Return [x, y] of the center of cell containing provided text 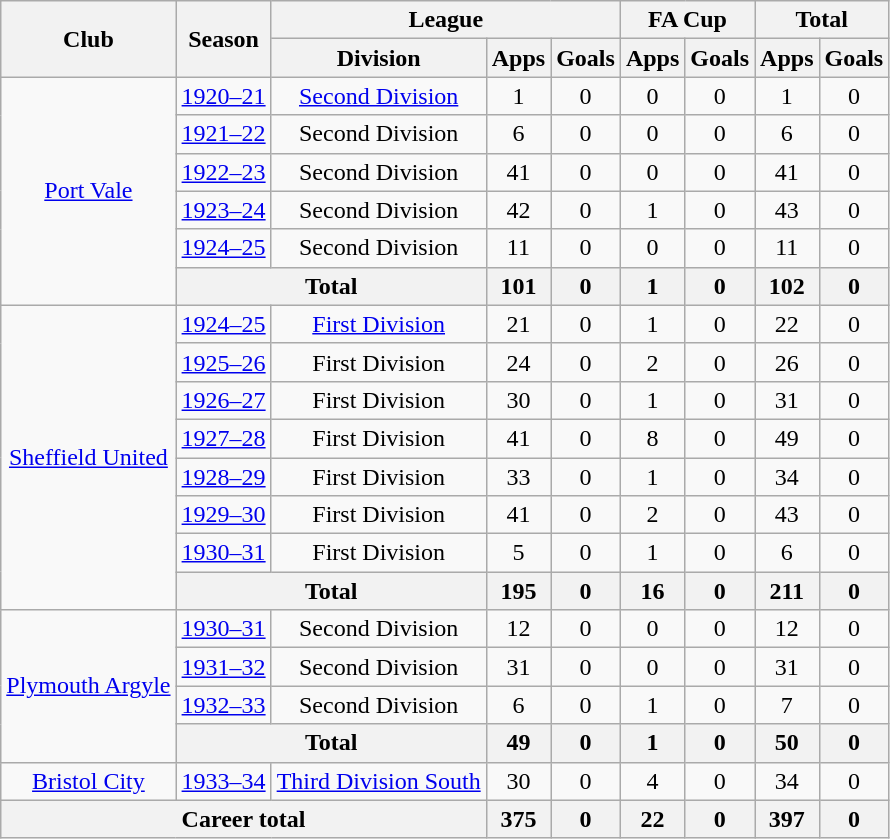
21 [518, 324]
Third Division South [378, 781]
Plymouth Argyle [88, 686]
8 [652, 438]
1921–22 [224, 134]
1926–27 [224, 400]
1925–26 [224, 362]
League [446, 20]
Bristol City [88, 781]
1929–30 [224, 515]
24 [518, 362]
Division [378, 58]
1931–32 [224, 667]
50 [787, 743]
Sheffield United [88, 457]
1933–34 [224, 781]
Club [88, 39]
7 [787, 705]
Season [224, 39]
1922–23 [224, 172]
5 [518, 553]
1920–21 [224, 96]
1932–33 [224, 705]
Port Vale [88, 191]
101 [518, 286]
102 [787, 286]
195 [518, 591]
211 [787, 591]
FA Cup [687, 20]
1927–28 [224, 438]
375 [518, 819]
16 [652, 591]
Career total [244, 819]
397 [787, 819]
4 [652, 781]
26 [787, 362]
1928–29 [224, 477]
33 [518, 477]
42 [518, 210]
1923–24 [224, 210]
